Extract the [x, y] coordinate from the center of the cell holding the provided text.  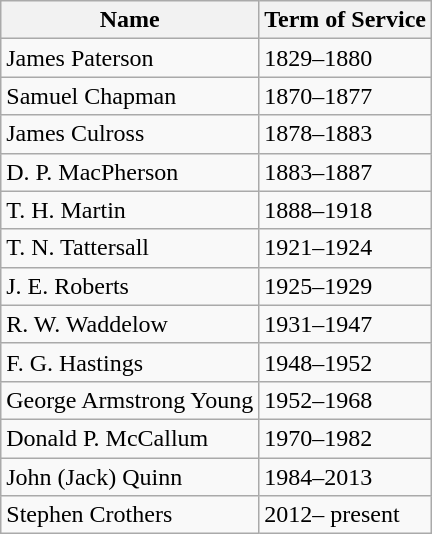
Samuel Chapman [130, 96]
Term of Service [346, 20]
R. W. Waddelow [130, 324]
James Paterson [130, 58]
1931–1947 [346, 324]
1948–1952 [346, 362]
1829–1880 [346, 58]
1883–1887 [346, 172]
D. P. MacPherson [130, 172]
Name [130, 20]
1984–2013 [346, 477]
1878–1883 [346, 134]
1870–1877 [346, 96]
T. H. Martin [130, 210]
James Culross [130, 134]
T. N. Tattersall [130, 248]
1925–1929 [346, 286]
1888–1918 [346, 210]
John (Jack) Quinn [130, 477]
Stephen Crothers [130, 515]
J. E. Roberts [130, 286]
2012– present [346, 515]
F. G. Hastings [130, 362]
1970–1982 [346, 438]
1921–1924 [346, 248]
1952–1968 [346, 400]
George Armstrong Young [130, 400]
Donald P. McCallum [130, 438]
